Locate the cell with the specified text and output its [x, y] center coordinate. 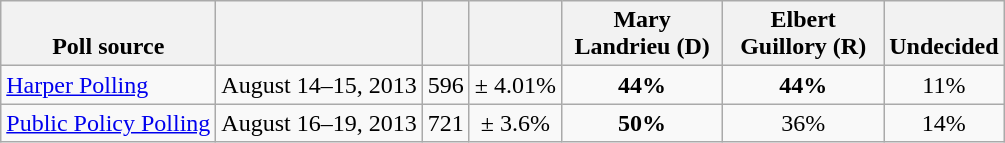
Undecided [944, 34]
Poll source [108, 34]
± 3.6% [515, 123]
596 [446, 85]
Public Policy Polling [108, 123]
14% [944, 123]
11% [944, 85]
August 14–15, 2013 [319, 85]
Harper Polling [108, 85]
± 4.01% [515, 85]
50% [642, 123]
August 16–19, 2013 [319, 123]
ElbertGuillory (R) [804, 34]
721 [446, 123]
36% [804, 123]
MaryLandrieu (D) [642, 34]
